From the cell containing the given text, extract its center point as (X, Y) coordinate. 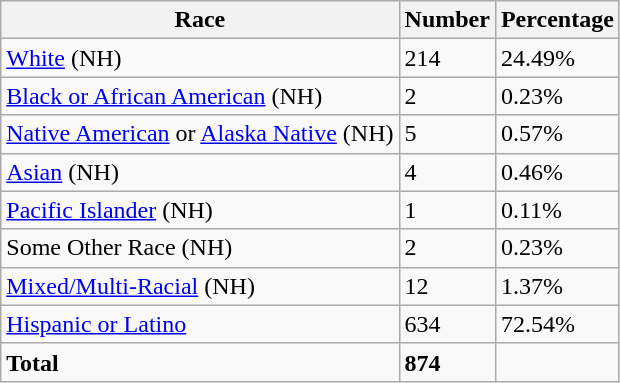
5 (447, 134)
Native American or Alaska Native (NH) (200, 134)
White (NH) (200, 58)
Some Other Race (NH) (200, 248)
1.37% (557, 286)
72.54% (557, 324)
12 (447, 286)
0.11% (557, 210)
4 (447, 172)
24.49% (557, 58)
874 (447, 362)
0.57% (557, 134)
Percentage (557, 20)
Total (200, 362)
0.46% (557, 172)
Hispanic or Latino (200, 324)
Black or African American (NH) (200, 96)
634 (447, 324)
Number (447, 20)
Pacific Islander (NH) (200, 210)
Asian (NH) (200, 172)
Race (200, 20)
Mixed/Multi-Racial (NH) (200, 286)
1 (447, 210)
214 (447, 58)
